Find where the given text appears and provide that cell's center as (x, y) coordinate. 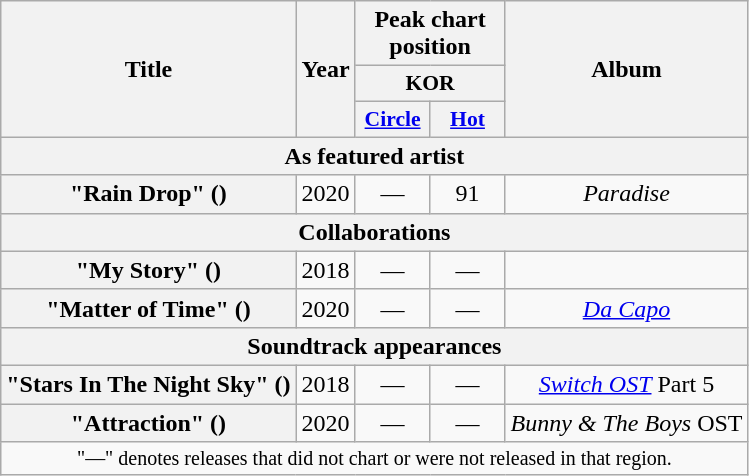
Bunny & The Boys OST (626, 423)
Switch OST Part 5 (626, 384)
Album (626, 69)
Soundtrack appearances (374, 346)
Paradise (626, 194)
Year (326, 69)
"Matter of Time" () (148, 308)
Collaborations (374, 232)
Hot (468, 119)
"Stars In The Night Sky" () (148, 384)
"My Story" () (148, 270)
Peak chart position (430, 34)
"Attraction" () (148, 423)
Circle (392, 119)
Da Capo (626, 308)
KOR (430, 84)
As featured artist (374, 156)
"Rain Drop" () (148, 194)
"—" denotes releases that did not chart or were not released in that region. (374, 458)
Title (148, 69)
91 (468, 194)
